Locate the cell with the specified text and output its [X, Y] center coordinate. 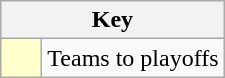
Teams to playoffs [133, 58]
Key [112, 20]
